For the text-containing cell, return its midpoint in (x, y) coordinate format. 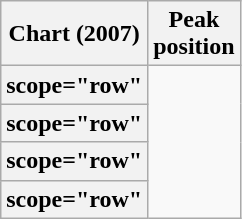
Peakposition (194, 34)
Chart (2007) (74, 34)
